Return (x, y) of the center of cell containing provided text 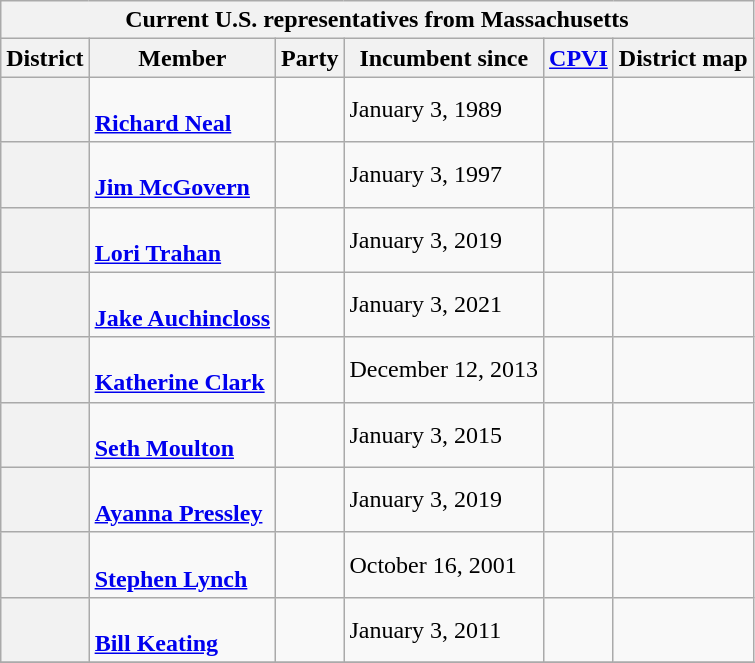
Seth Moulton (182, 434)
Jake Auchincloss (182, 304)
Current U.S. representatives from Massachusetts (377, 20)
Party (310, 58)
January 3, 1997 (444, 174)
Stephen Lynch (182, 564)
Lori Trahan (182, 240)
December 12, 2013 (444, 370)
January 3, 2021 (444, 304)
January 3, 2015 (444, 434)
January 3, 2011 (444, 630)
Richard Neal (182, 110)
District (45, 58)
Katherine Clark (182, 370)
Member (182, 58)
Bill Keating (182, 630)
District map (683, 58)
Ayanna Pressley (182, 500)
October 16, 2001 (444, 564)
CPVI (579, 58)
Jim McGovern (182, 174)
January 3, 1989 (444, 110)
Incumbent since (444, 58)
